Capture the cell that displays the provided text and extract its [x, y] central coordinate. 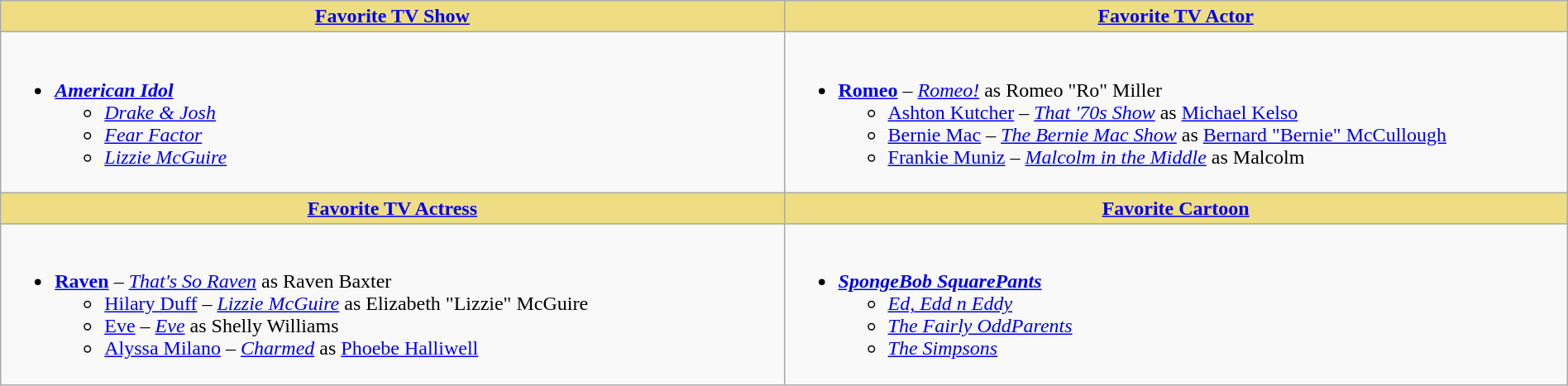
American IdolDrake & JoshFear FactorLizzie McGuire [392, 112]
Favorite Cartoon [1176, 208]
Favorite TV Show [392, 17]
Favorite TV Actress [392, 208]
Favorite TV Actor [1176, 17]
SpongeBob SquarePantsEd, Edd n EddyThe Fairly OddParentsThe Simpsons [1176, 304]
